Find where the given text appears and provide that cell's center as [X, Y] coordinate. 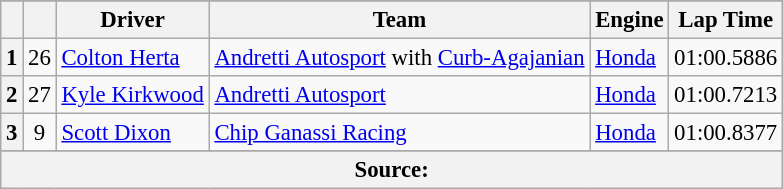
1 [12, 58]
Source: [392, 170]
3 [12, 133]
Kyle Kirkwood [132, 95]
27 [40, 95]
Andretti Autosport [400, 95]
Driver [132, 20]
Team [400, 20]
9 [40, 133]
2 [12, 95]
Lap Time [726, 20]
Colton Herta [132, 58]
01:00.5886 [726, 58]
Engine [630, 20]
01:00.8377 [726, 133]
Chip Ganassi Racing [400, 133]
Andretti Autosport with Curb-Agajanian [400, 58]
26 [40, 58]
01:00.7213 [726, 95]
Scott Dixon [132, 133]
